For the text-containing cell, return its midpoint in [x, y] coordinate format. 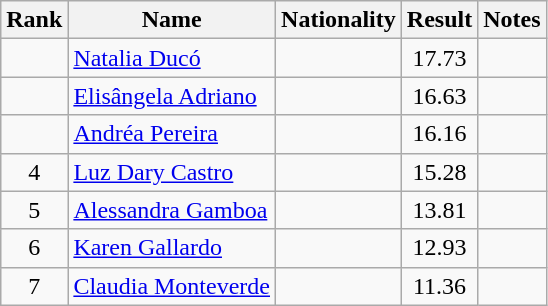
12.93 [439, 248]
Claudia Monteverde [172, 286]
5 [34, 210]
Elisângela Adriano [172, 96]
Result [439, 20]
15.28 [439, 172]
6 [34, 248]
13.81 [439, 210]
Karen Gallardo [172, 248]
16.63 [439, 96]
Andréa Pereira [172, 134]
7 [34, 286]
Luz Dary Castro [172, 172]
Natalia Ducó [172, 58]
Rank [34, 20]
Alessandra Gamboa [172, 210]
11.36 [439, 286]
Nationality [339, 20]
4 [34, 172]
Notes [512, 20]
Name [172, 20]
17.73 [439, 58]
16.16 [439, 134]
